Output the (x, y) coordinate of the center of the cell containing the given text.  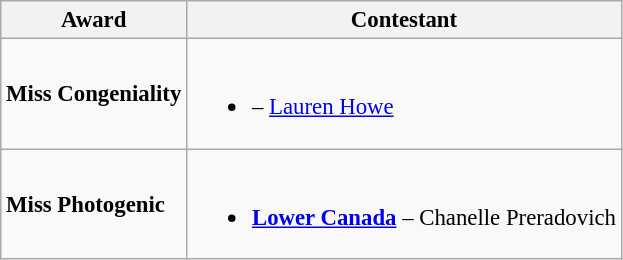
Lower Canada – Chanelle Preradovich (404, 204)
Contestant (404, 20)
– Lauren Howe (404, 94)
Miss Photogenic (94, 204)
Award (94, 20)
Miss Congeniality (94, 94)
